Locate the cell with the specified text and output its (x, y) center coordinate. 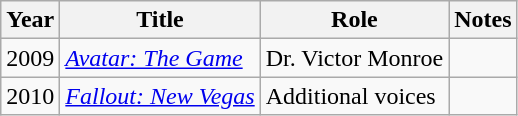
Year (30, 20)
Fallout: New Vegas (160, 96)
Additional voices (354, 96)
Avatar: The Game (160, 58)
Dr. Victor Monroe (354, 58)
2009 (30, 58)
Title (160, 20)
2010 (30, 96)
Notes (483, 20)
Role (354, 20)
